Capture the cell that displays the provided text and extract its (X, Y) central coordinate. 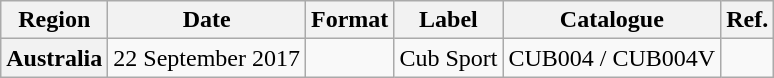
22 September 2017 (207, 58)
Ref. (748, 20)
Format (350, 20)
Cub Sport (448, 58)
CUB004 / CUB004V (612, 58)
Australia (54, 58)
Date (207, 20)
Region (54, 20)
Catalogue (612, 20)
Label (448, 20)
